Provide the [X, Y] coordinate of the cell's center where the given text is located.  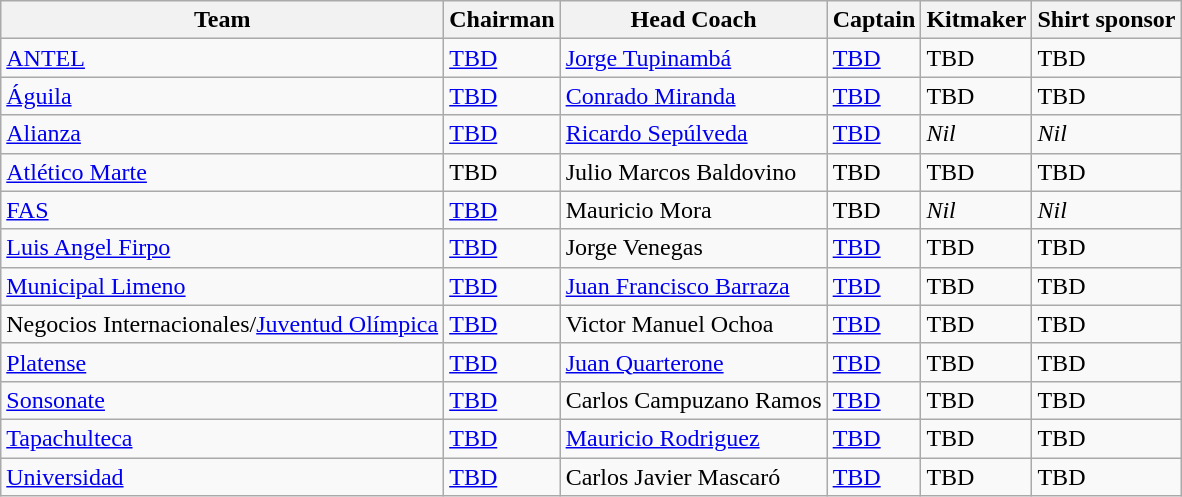
Shirt sponsor [1106, 20]
Mauricio Rodriguez [694, 438]
ANTEL [222, 58]
Ricardo Sepúlveda [694, 134]
Julio Marcos Baldovino [694, 172]
Carlos Campuzano Ramos [694, 400]
Negocios Internacionales/Juventud Olímpica [222, 324]
Tapachulteca [222, 438]
Jorge Venegas [694, 248]
Head Coach [694, 20]
Municipal Limeno [222, 286]
Águila [222, 96]
Atlético Marte [222, 172]
Juan Francisco Barraza [694, 286]
Team [222, 20]
Universidad [222, 477]
Captain [874, 20]
Platense [222, 362]
Luis Angel Firpo [222, 248]
Jorge Tupinambá [694, 58]
Carlos Javier Mascaró [694, 477]
Sonsonate [222, 400]
FAS [222, 210]
Mauricio Mora [694, 210]
Conrado Miranda [694, 96]
Victor Manuel Ochoa [694, 324]
Alianza [222, 134]
Kitmaker [976, 20]
Chairman [502, 20]
Juan Quarterone [694, 362]
